Determine the (X, Y) coordinate at the center of the cell enclosing the given text.  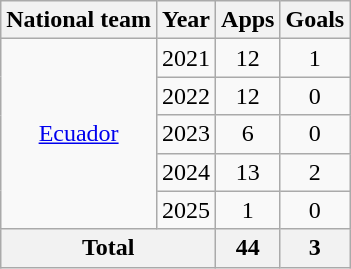
13 (248, 172)
2025 (186, 210)
2021 (186, 58)
44 (248, 248)
2023 (186, 134)
Apps (248, 20)
Ecuador (79, 134)
6 (248, 134)
Total (108, 248)
2022 (186, 96)
National team (79, 20)
2024 (186, 172)
2 (315, 172)
3 (315, 248)
Year (186, 20)
Goals (315, 20)
